Output the (X, Y) coordinate of the center of the cell containing the given text.  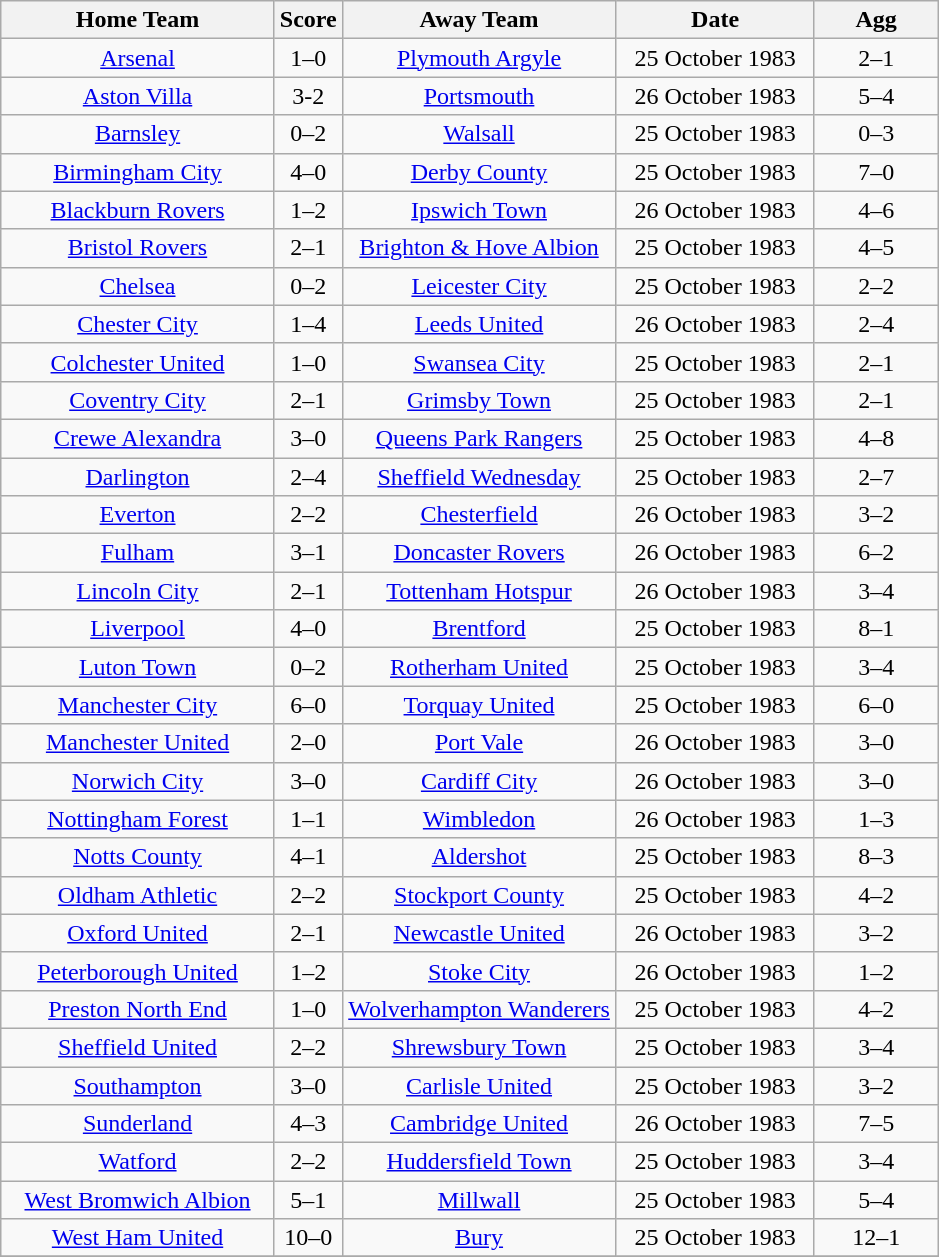
Sunderland (138, 1124)
Nottingham Forest (138, 819)
Score (308, 20)
6–2 (876, 553)
Agg (876, 20)
Millwall (479, 1200)
West Ham United (138, 1238)
Ipswich Town (479, 210)
5–1 (308, 1200)
Everton (138, 515)
Wolverhampton Wanderers (479, 1009)
Wimbledon (479, 819)
Oldham Athletic (138, 895)
Colchester United (138, 362)
West Bromwich Albion (138, 1200)
Birmingham City (138, 172)
Brighton & Hove Albion (479, 248)
4–6 (876, 210)
Aldershot (479, 857)
Bristol Rovers (138, 248)
Shrewsbury Town (479, 1047)
Tottenham Hotspur (479, 591)
Rotherham United (479, 667)
Manchester City (138, 705)
Fulham (138, 553)
Notts County (138, 857)
Chesterfield (479, 515)
Liverpool (138, 629)
Portsmouth (479, 96)
Aston Villa (138, 96)
Peterborough United (138, 971)
8–1 (876, 629)
Barnsley (138, 134)
Manchester United (138, 743)
Walsall (479, 134)
Cardiff City (479, 781)
Stoke City (479, 971)
1–4 (308, 324)
Chelsea (138, 286)
3–1 (308, 553)
Cambridge United (479, 1124)
Grimsby Town (479, 400)
Newcastle United (479, 933)
Stockport County (479, 895)
Bury (479, 1238)
Carlisle United (479, 1085)
Port Vale (479, 743)
Queens Park Rangers (479, 438)
Chester City (138, 324)
Plymouth Argyle (479, 58)
Date (716, 20)
Home Team (138, 20)
Oxford United (138, 933)
Southampton (138, 1085)
7–0 (876, 172)
Luton Town (138, 667)
Norwich City (138, 781)
4–5 (876, 248)
Sheffield United (138, 1047)
Torquay United (479, 705)
Doncaster Rovers (479, 553)
Watford (138, 1162)
4–3 (308, 1124)
Leicester City (479, 286)
Blackburn Rovers (138, 210)
10–0 (308, 1238)
2–0 (308, 743)
8–3 (876, 857)
0–3 (876, 134)
Preston North End (138, 1009)
Darlington (138, 477)
12–1 (876, 1238)
1–1 (308, 819)
Sheffield Wednesday (479, 477)
2–7 (876, 477)
Crewe Alexandra (138, 438)
Lincoln City (138, 591)
Brentford (479, 629)
Derby County (479, 172)
Coventry City (138, 400)
1–3 (876, 819)
Swansea City (479, 362)
4–1 (308, 857)
Huddersfield Town (479, 1162)
3-2 (308, 96)
Arsenal (138, 58)
Leeds United (479, 324)
7–5 (876, 1124)
Away Team (479, 20)
4–8 (876, 438)
